Detect which cell encompasses the target text, then output its (X, Y) center coordinate. 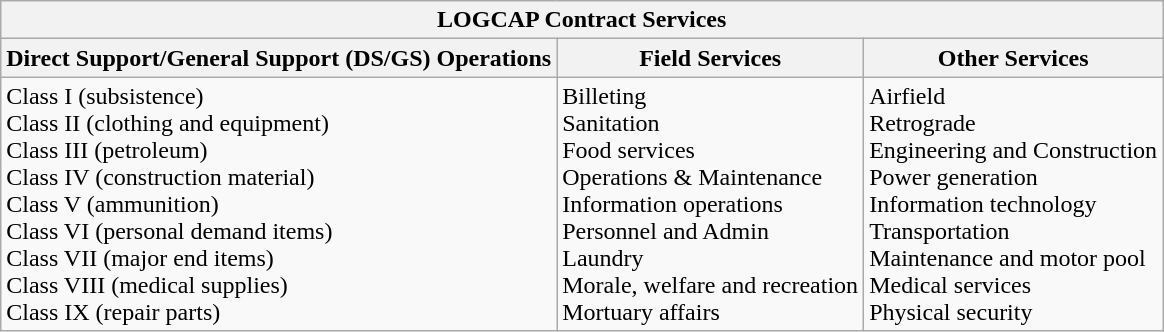
Other Services (1014, 58)
Field Services (710, 58)
Direct Support/General Support (DS/GS) Operations (279, 58)
LOGCAP Contract Services (582, 20)
